Return the (X, Y) coordinate for the center point of the cell that contains the specified text.  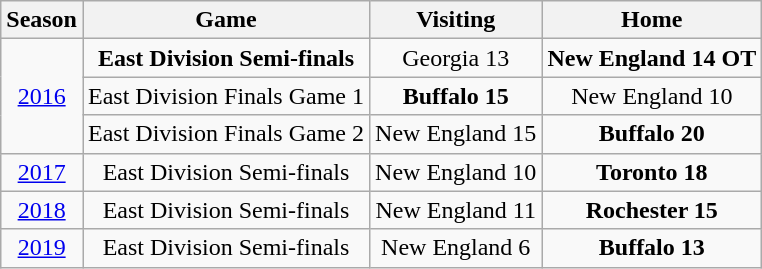
Buffalo 15 (456, 96)
New England 6 (456, 248)
Season (42, 20)
New England 15 (456, 134)
2017 (42, 172)
Visiting (456, 20)
Georgia 13 (456, 58)
2018 (42, 210)
2019 (42, 248)
East Division Finals Game 2 (226, 134)
Game (226, 20)
Buffalo 13 (652, 248)
New England 14 OT (652, 58)
Rochester 15 (652, 210)
Home (652, 20)
Buffalo 20 (652, 134)
Toronto 18 (652, 172)
East Division Finals Game 1 (226, 96)
New England 11 (456, 210)
2016 (42, 96)
